Return the (x, y) coordinate for the center point of the cell that contains the specified text.  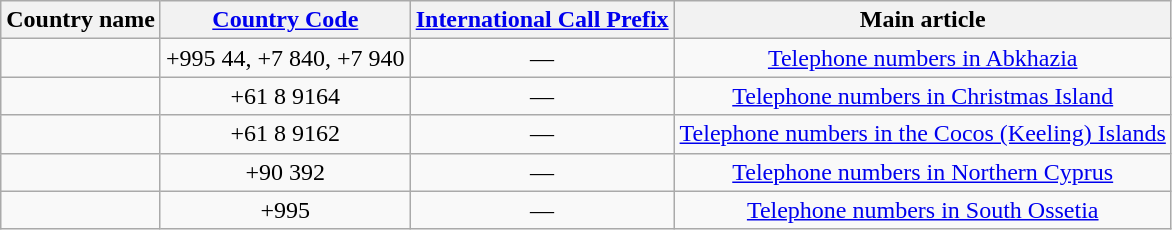
Telephone numbers in Northern Cyprus (922, 172)
+61 8 9162 (285, 134)
+995 (285, 210)
Telephone numbers in the Cocos (Keeling) Islands (922, 134)
Country name (81, 20)
Country Code (285, 20)
Telephone numbers in Abkhazia (922, 58)
+61 8 9164 (285, 96)
Main article (922, 20)
+995 44, +7 840, +7 940 (285, 58)
Telephone numbers in Christmas Island (922, 96)
+90 392 (285, 172)
International Call Prefix (542, 20)
Telephone numbers in South Ossetia (922, 210)
